Output the (x, y) coordinate of the center of the cell containing the given text.  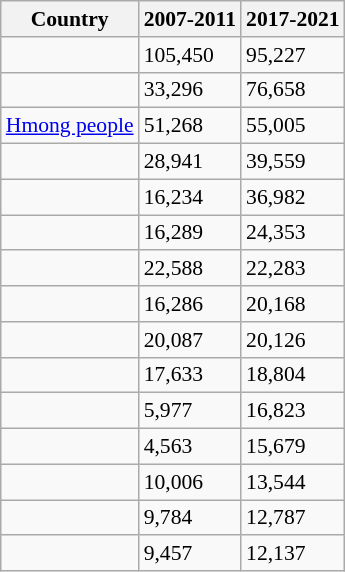
51,268 (190, 126)
13,544 (293, 482)
28,941 (190, 162)
36,982 (293, 197)
2017-2021 (293, 19)
24,353 (293, 233)
15,679 (293, 447)
16,234 (190, 197)
12,787 (293, 518)
2007-2011 (190, 19)
Country (70, 19)
20,168 (293, 304)
18,804 (293, 375)
16,289 (190, 233)
5,977 (190, 411)
95,227 (293, 55)
22,588 (190, 269)
20,087 (190, 340)
76,658 (293, 90)
33,296 (190, 90)
9,784 (190, 518)
55,005 (293, 126)
4,563 (190, 447)
16,286 (190, 304)
17,633 (190, 375)
16,823 (293, 411)
20,126 (293, 340)
10,006 (190, 482)
12,137 (293, 554)
9,457 (190, 554)
39,559 (293, 162)
105,450 (190, 55)
22,283 (293, 269)
Hmong people (70, 126)
